Detect which cell encompasses the target text, then output its [X, Y] center coordinate. 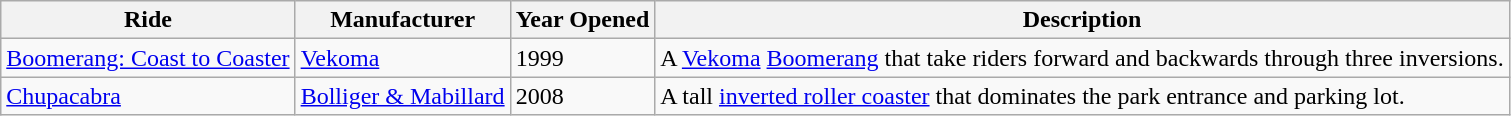
Description [1082, 20]
A tall inverted roller coaster that dominates the park entrance and parking lot. [1082, 96]
2008 [582, 96]
Chupacabra [148, 96]
Year Opened [582, 20]
Ride [148, 20]
Bolliger & Mabillard [402, 96]
Vekoma [402, 58]
Boomerang: Coast to Coaster [148, 58]
Manufacturer [402, 20]
1999 [582, 58]
A Vekoma Boomerang that take riders forward and backwards through three inversions. [1082, 58]
